From the cell containing the given text, extract its center point as (X, Y) coordinate. 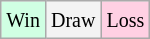
Draw (72, 20)
Loss (126, 20)
Win (24, 20)
